Output the (x, y) coordinate of the center of the cell containing the given text.  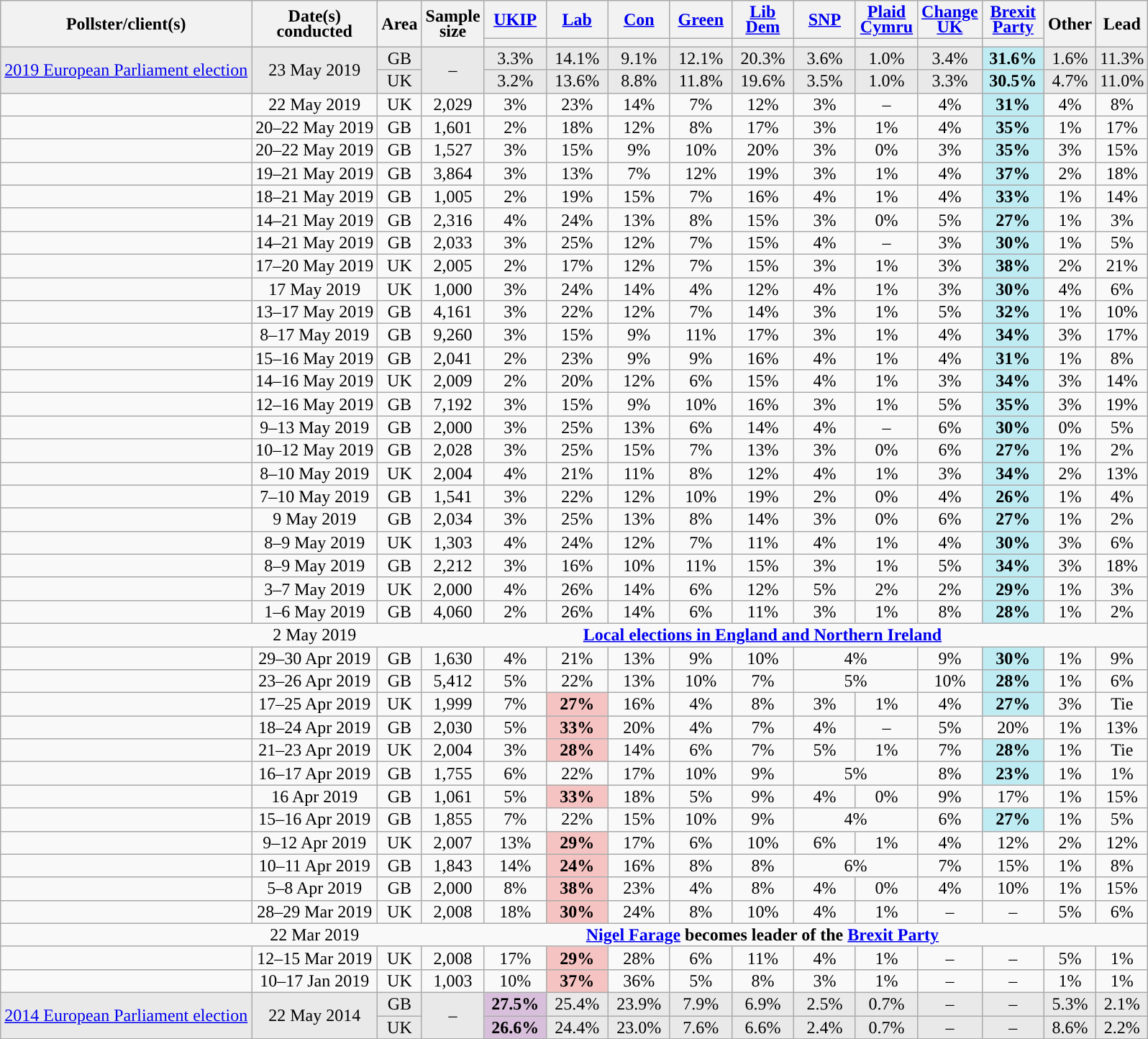
1,601 (453, 127)
18–24 Apr 2019 (315, 727)
2 May 2019 (315, 635)
SNP (824, 20)
13–17 May 2019 (315, 312)
Green (701, 20)
Date(s)conducted (315, 24)
2,028 (453, 450)
8.6% (1070, 1027)
16–17 Apr 2019 (315, 773)
9 May 2019 (315, 519)
10–11 Apr 2019 (315, 866)
8–10 May 2019 (315, 473)
2019 European Parliament election (127, 70)
1,855 (453, 820)
1,005 (453, 196)
2.2% (1122, 1027)
7–10 May 2019 (315, 496)
2.1% (1122, 1004)
3.6% (824, 58)
20.3% (762, 58)
9,260 (453, 335)
12–16 May 2019 (315, 404)
1,999 (453, 704)
Brexit Party (1013, 20)
Area (400, 24)
2.5% (824, 1004)
4,161 (453, 312)
29–30 Apr 2019 (315, 658)
8.8% (639, 81)
7,192 (453, 404)
11.8% (701, 81)
10–12 May 2019 (315, 450)
19–21 May 2019 (315, 173)
9–12 Apr 2019 (315, 843)
5–8 Apr 2019 (315, 889)
24.4% (577, 1027)
2014 European Parliament election (127, 1015)
27.5% (515, 1004)
3.2% (515, 81)
21–23 Apr 2019 (315, 750)
1–6 May 2019 (315, 612)
26.6% (515, 1027)
7.6% (701, 1027)
Lab (577, 20)
17–25 Apr 2019 (315, 704)
1,630 (453, 658)
9–13 May 2019 (315, 427)
25.4% (577, 1004)
22 May 2019 (315, 104)
Nigel Farage becomes leader of the Brexit Party (762, 935)
2,030 (453, 727)
8–17 May 2019 (315, 335)
30.5% (1013, 81)
3.4% (950, 58)
2,034 (453, 519)
Local elections in England and Northern Ireland (762, 635)
Con (639, 20)
4,060 (453, 612)
5,412 (453, 681)
15–16 Apr 2019 (315, 820)
Change UK (950, 20)
18–21 May 2019 (315, 196)
6.9% (762, 1004)
2,009 (453, 381)
10–17 Jan 2019 (315, 981)
28–29 Mar 2019 (315, 912)
2,316 (453, 219)
6.6% (762, 1027)
1.6% (1070, 58)
12–15 Mar 2019 (315, 958)
36% (639, 981)
Other (1070, 24)
Lib Dem (762, 20)
UKIP (515, 20)
15–16 May 2019 (315, 358)
3,864 (453, 173)
17–20 May 2019 (315, 266)
23.9% (639, 1004)
2,033 (453, 242)
Samplesize (453, 24)
23 May 2019 (315, 70)
31.6% (1013, 58)
2,041 (453, 358)
19.6% (762, 81)
2,005 (453, 266)
1,541 (453, 496)
1,527 (453, 150)
2,212 (453, 566)
1,843 (453, 866)
11.3% (1122, 58)
4.7% (1070, 81)
11.0% (1122, 81)
12.1% (701, 58)
22 May 2014 (315, 1015)
2,029 (453, 104)
1,755 (453, 773)
17 May 2019 (315, 289)
9.1% (639, 58)
23–26 Apr 2019 (315, 681)
2,007 (453, 843)
1,000 (453, 289)
32% (1013, 312)
16 Apr 2019 (315, 797)
Pollster/client(s) (127, 24)
1,061 (453, 797)
22 Mar 2019 (315, 935)
2.4% (824, 1027)
5.3% (1070, 1004)
1,303 (453, 543)
14.1% (577, 58)
1,003 (453, 981)
13.6% (577, 81)
3–7 May 2019 (315, 589)
Lead (1122, 24)
Plaid Cymru (886, 20)
7.9% (701, 1004)
14–16 May 2019 (315, 381)
3.5% (824, 81)
23.0% (639, 1027)
